For the text-containing cell, return its midpoint in (x, y) coordinate format. 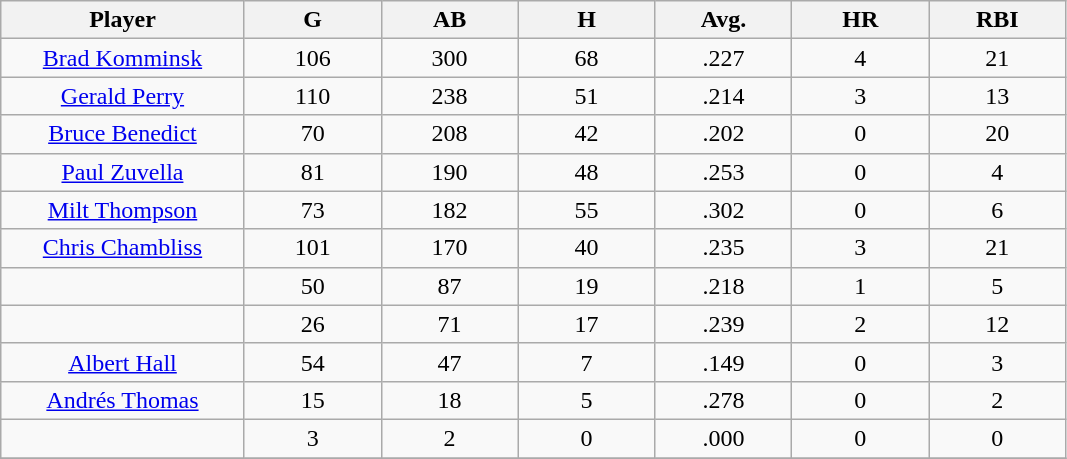
.235 (724, 248)
300 (450, 58)
101 (312, 248)
1 (860, 286)
H (586, 20)
106 (312, 58)
19 (586, 286)
Paul Zuvella (122, 172)
6 (998, 210)
Milt Thompson (122, 210)
G (312, 20)
Albert Hall (122, 362)
42 (586, 134)
182 (450, 210)
Bruce Benedict (122, 134)
110 (312, 96)
.278 (724, 400)
87 (450, 286)
Chris Chambliss (122, 248)
15 (312, 400)
Gerald Perry (122, 96)
Brad Komminsk (122, 58)
54 (312, 362)
Player (122, 20)
170 (450, 248)
.218 (724, 286)
48 (586, 172)
12 (998, 324)
.000 (724, 438)
RBI (998, 20)
238 (450, 96)
7 (586, 362)
190 (450, 172)
50 (312, 286)
55 (586, 210)
51 (586, 96)
.214 (724, 96)
.239 (724, 324)
.253 (724, 172)
Andrés Thomas (122, 400)
68 (586, 58)
47 (450, 362)
40 (586, 248)
Avg. (724, 20)
26 (312, 324)
HR (860, 20)
208 (450, 134)
17 (586, 324)
18 (450, 400)
71 (450, 324)
20 (998, 134)
.302 (724, 210)
.149 (724, 362)
81 (312, 172)
73 (312, 210)
13 (998, 96)
AB (450, 20)
70 (312, 134)
.202 (724, 134)
.227 (724, 58)
